Capture the cell that displays the provided text and extract its [x, y] central coordinate. 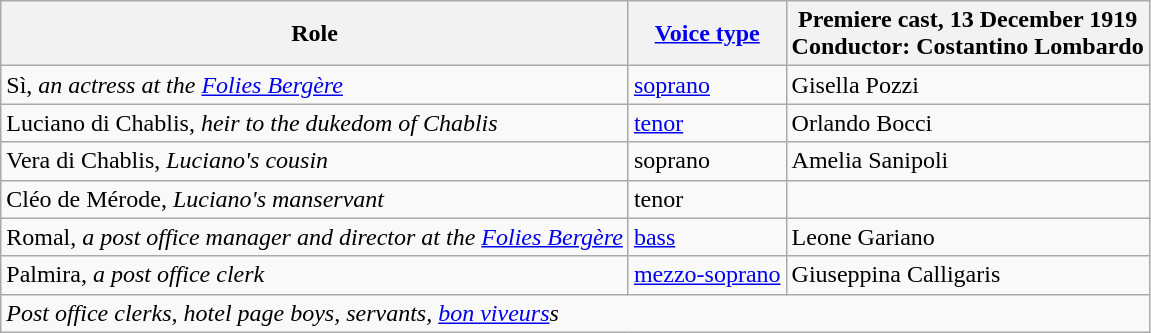
Leone Gariano [968, 237]
bass [707, 237]
Vera di Chablis, Luciano's cousin [315, 161]
Role [315, 34]
Gisella Pozzi [968, 85]
Cléo de Mérode, Luciano's manservant [315, 199]
Giuseppina Calligaris [968, 275]
mezzo-soprano [707, 275]
Premiere cast, 13 December 1919Conductor: Costantino Lombardo [968, 34]
Orlando Bocci [968, 123]
Romal, a post office manager and director at the Folies Bergère [315, 237]
Luciano di Chablis, heir to the dukedom of Chablis [315, 123]
Palmira, a post office clerk [315, 275]
Amelia Sanipoli [968, 161]
Voice type [707, 34]
Sì, an actress at the Folies Bergère [315, 85]
Post office clerks, hotel page boys, servants, bon viveurss [575, 313]
